Scan for the cell matching the given text and deliver its [x, y] coordinate at center. 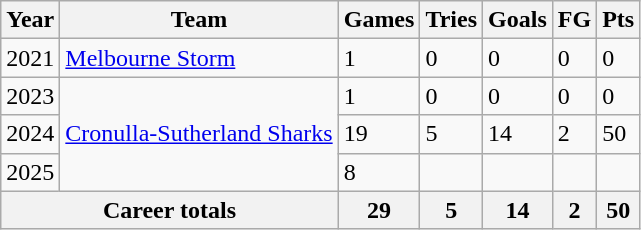
Career totals [170, 210]
Year [30, 20]
Games [379, 20]
Melbourne Storm [199, 58]
19 [379, 134]
Goals [518, 20]
FG [574, 20]
Cronulla-Sutherland Sharks [199, 134]
2021 [30, 58]
2024 [30, 134]
Pts [618, 20]
2023 [30, 96]
29 [379, 210]
8 [379, 172]
2025 [30, 172]
Team [199, 20]
Tries [452, 20]
